Scan for the cell matching the given text and deliver its [x, y] coordinate at center. 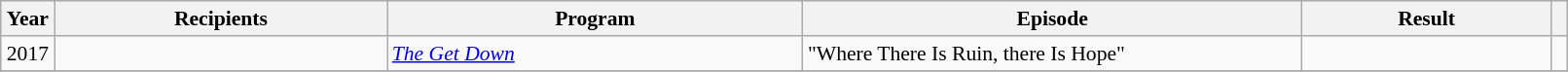
Result [1426, 18]
Year [27, 18]
2017 [27, 54]
"Where There Is Ruin, there Is Hope" [1053, 54]
The Get Down [596, 54]
Program [596, 18]
Recipients [221, 18]
Episode [1053, 18]
